Identify which cell holds the provided text, then report its [X, Y] central coordinate. 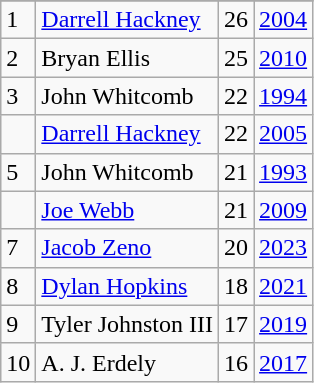
1993 [284, 172]
2005 [284, 134]
26 [236, 20]
Dylan Hopkins [128, 286]
Joe Webb [128, 210]
7 [18, 248]
9 [18, 324]
Bryan Ellis [128, 58]
2019 [284, 324]
Jacob Zeno [128, 248]
10 [18, 362]
18 [236, 286]
3 [18, 96]
Tyler Johnston III [128, 324]
2023 [284, 248]
25 [236, 58]
2010 [284, 58]
20 [236, 248]
1 [18, 20]
1994 [284, 96]
2021 [284, 286]
A. J. Erdely [128, 362]
2009 [284, 210]
2 [18, 58]
5 [18, 172]
2017 [284, 362]
8 [18, 286]
2004 [284, 20]
17 [236, 324]
16 [236, 362]
